Locate the cell with the specified text and output its (X, Y) center coordinate. 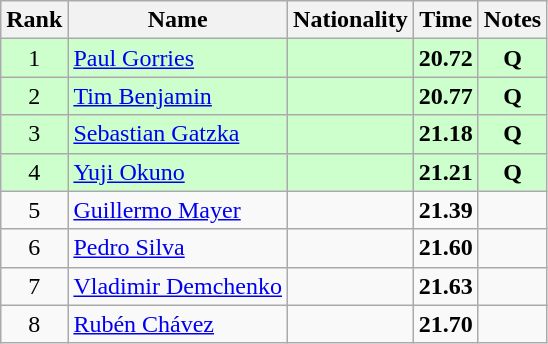
21.60 (446, 248)
Tim Benjamin (178, 96)
2 (34, 96)
21.63 (446, 286)
Sebastian Gatzka (178, 134)
20.72 (446, 58)
6 (34, 248)
1 (34, 58)
8 (34, 324)
21.39 (446, 210)
Paul Gorries (178, 58)
Pedro Silva (178, 248)
7 (34, 286)
Rank (34, 20)
Time (446, 20)
Yuji Okuno (178, 172)
Notes (512, 20)
21.70 (446, 324)
21.18 (446, 134)
21.21 (446, 172)
Rubén Chávez (178, 324)
Vladimir Demchenko (178, 286)
5 (34, 210)
Name (178, 20)
4 (34, 172)
3 (34, 134)
Nationality (351, 20)
20.77 (446, 96)
Guillermo Mayer (178, 210)
